Identify which cell holds the provided text, then report its (x, y) central coordinate. 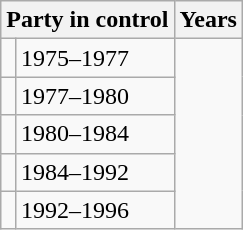
Years (208, 20)
1992–1996 (94, 210)
1980–1984 (94, 134)
1984–1992 (94, 172)
Party in control (88, 20)
1977–1980 (94, 96)
1975–1977 (94, 58)
